Detect which cell encompasses the target text, then output its (x, y) center coordinate. 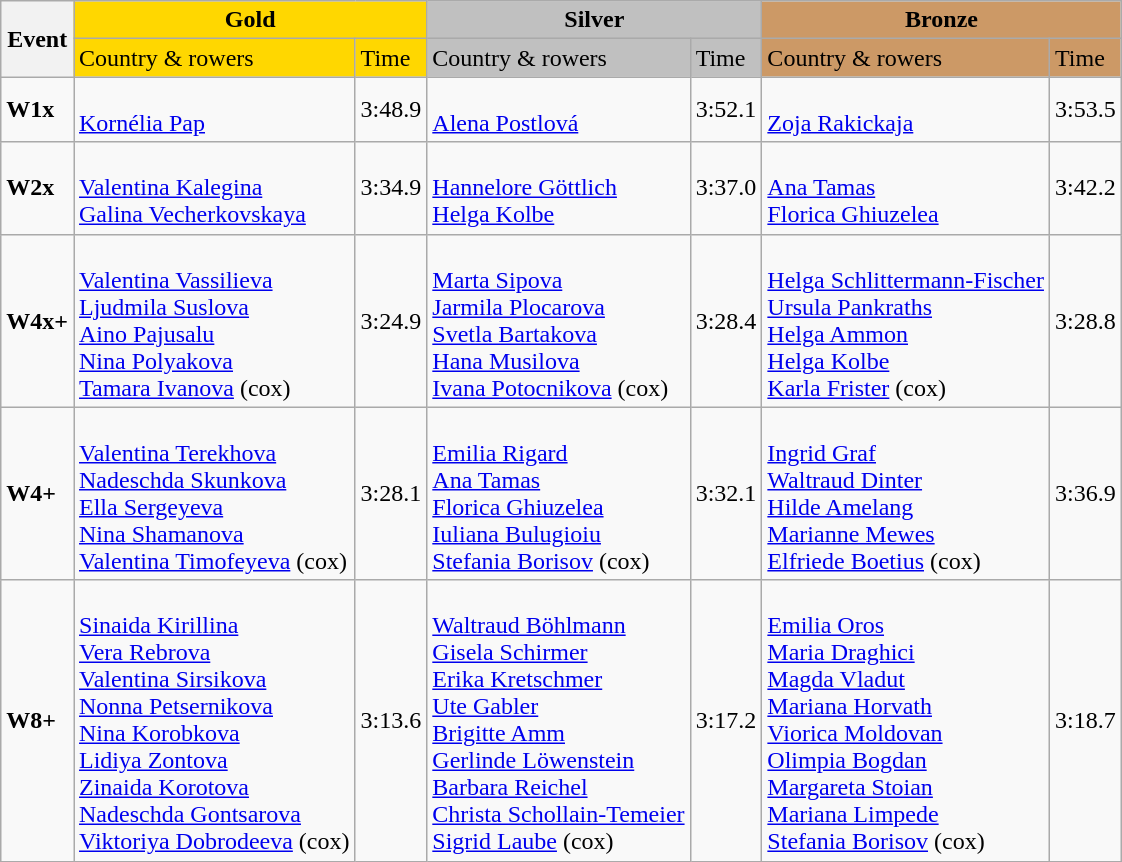
3:28.8 (1085, 320)
3:34.9 (391, 188)
Hannelore Göttlich Helga Kolbe (558, 188)
W1x (38, 110)
3:52.1 (726, 110)
Ana Tamas Florica Ghiuzelea (906, 188)
Ingrid Graf Waltraud Dinter Hilde Amelang Marianne Mewes Elfriede Boetius (cox) (906, 494)
W8+ (38, 720)
Silver (594, 20)
3:37.0 (726, 188)
W4+ (38, 494)
Valentina Vassilieva Ljudmila Suslova Aino Pajusalu Nina Polyakova Tamara Ivanova (cox) (215, 320)
3:28.4 (726, 320)
3:42.2 (1085, 188)
Kornélia Pap (215, 110)
Marta Sipova Jarmila Plocarova Svetla Bartakova Hana Musilova Ivana Potocnikova (cox) (558, 320)
3:28.1 (391, 494)
3:13.6 (391, 720)
W4x+ (38, 320)
Bronze (942, 20)
Valentina Kalegina Galina Vecherkovskaya (215, 188)
3:17.2 (726, 720)
Emilia Oros Maria Draghici Magda Vladut Mariana Horvath Viorica Moldovan Olimpia Bogdan Margareta Stoian Mariana Limpede Stefania Borisov (cox) (906, 720)
3:32.1 (726, 494)
Valentina Terekhova Nadeschda Skunkova Ella Sergeyeva Nina Shamanova Valentina Timofeyeva (cox) (215, 494)
Zoja Rakickaja (906, 110)
Gold (250, 20)
Event (38, 39)
W2x (38, 188)
3:18.7 (1085, 720)
Helga Schlittermann-Fischer Ursula Pankraths Helga Ammon Helga Kolbe Karla Frister (cox) (906, 320)
3:48.9 (391, 110)
3:24.9 (391, 320)
Alena Postlová (558, 110)
Emilia Rigard Ana Tamas Florica Ghiuzelea Iuliana Bulugioiu Stefania Borisov (cox) (558, 494)
3:36.9 (1085, 494)
3:53.5 (1085, 110)
